For the text-containing cell, return its midpoint in [x, y] coordinate format. 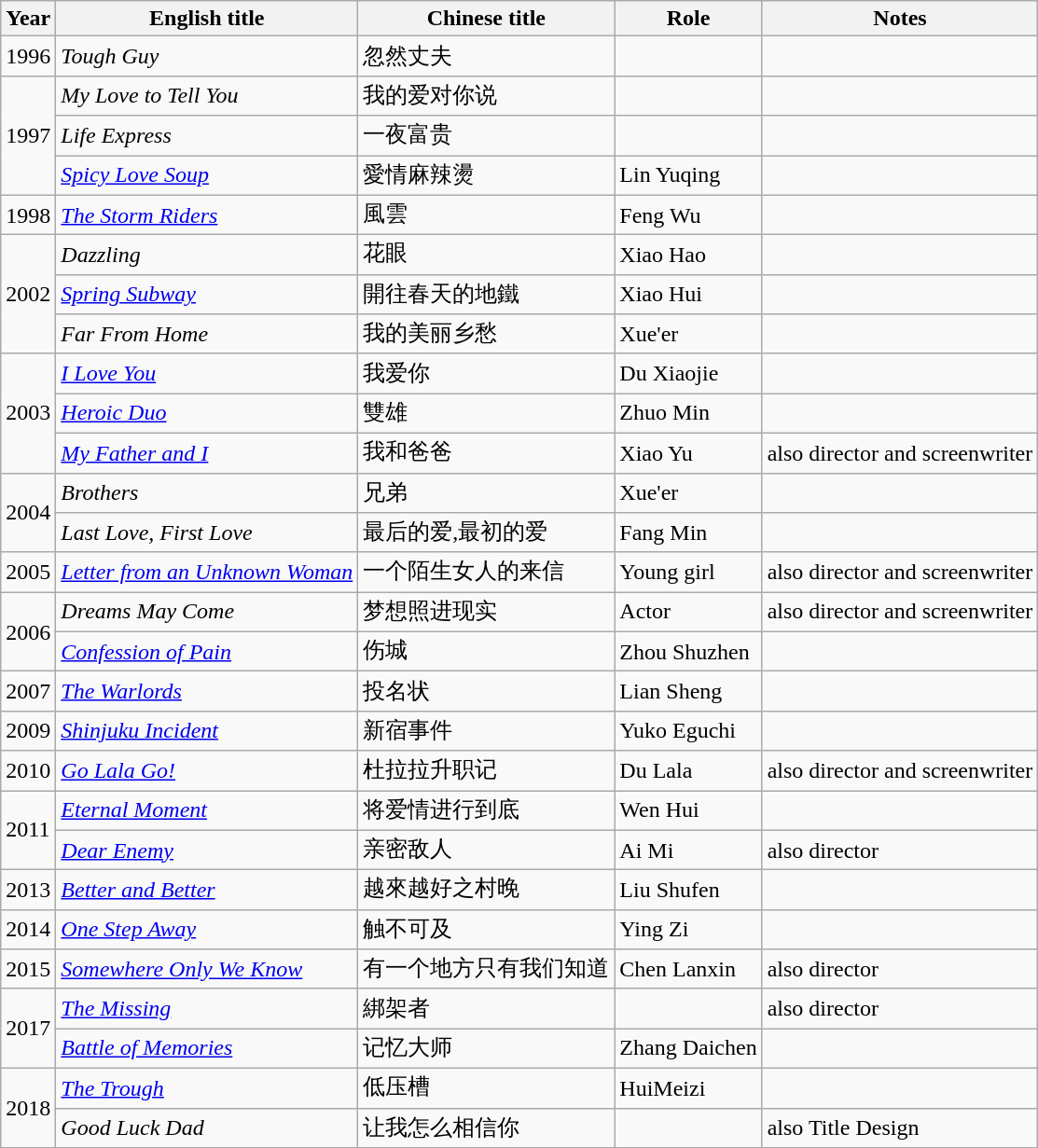
Last Love, First Love [207, 533]
2017 [28, 1028]
愛情麻辣燙 [487, 175]
Zhuo Min [688, 414]
Far From Home [207, 334]
Good Luck Dad [207, 1128]
1998 [28, 214]
我爱你 [487, 373]
Year [28, 19]
记忆大师 [487, 1048]
花眼 [487, 256]
Ying Zi [688, 929]
Confession of Pain [207, 651]
我的爱对你说 [487, 95]
Notes [900, 19]
Dazzling [207, 256]
最后的爱,最初的爱 [487, 533]
2009 [28, 731]
Lian Sheng [688, 692]
让我怎么相信你 [487, 1128]
投名状 [487, 692]
I Love You [207, 373]
我的美丽乡愁 [487, 334]
The Missing [207, 1009]
Chinese title [487, 19]
有一个地方只有我们知道 [487, 970]
亲密敌人 [487, 851]
我和爸爸 [487, 453]
梦想照进现实 [487, 612]
Du Xiaojie [688, 373]
雙雄 [487, 414]
Xiao Hao [688, 256]
2013 [28, 890]
Eternal Moment [207, 811]
2002 [28, 295]
Battle of Memories [207, 1048]
Xiao Hui [688, 295]
Actor [688, 612]
将爱情进行到底 [487, 811]
2010 [28, 770]
Go Lala Go! [207, 770]
The Storm Riders [207, 214]
2006 [28, 632]
一夜富贵 [487, 136]
Fang Min [688, 533]
2005 [28, 573]
Somewhere Only We Know [207, 970]
The Warlords [207, 692]
Dear Enemy [207, 851]
一个陌生女人的来信 [487, 573]
綁架者 [487, 1009]
Life Express [207, 136]
新宿事件 [487, 731]
Better and Better [207, 890]
Lin Yuqing [688, 175]
Du Lala [688, 770]
2007 [28, 692]
Heroic Duo [207, 414]
Brothers [207, 492]
Role [688, 19]
2003 [28, 413]
also Title Design [900, 1128]
Shinjuku Incident [207, 731]
Spicy Love Soup [207, 175]
My Love to Tell You [207, 95]
Feng Wu [688, 214]
兄弟 [487, 492]
開往春天的地鐵 [487, 295]
触不可及 [487, 929]
Liu Shufen [688, 890]
伤城 [487, 651]
2014 [28, 929]
Chen Lanxin [688, 970]
Young girl [688, 573]
Yuko Eguchi [688, 731]
HuiMeizi [688, 1087]
2004 [28, 513]
My Father and I [207, 453]
2015 [28, 970]
Xiao Yu [688, 453]
Zhou Shuzhen [688, 651]
1996 [28, 56]
Spring Subway [207, 295]
Dreams May Come [207, 612]
Wen Hui [688, 811]
越來越好之村晚 [487, 890]
2018 [28, 1108]
低压槽 [487, 1087]
One Step Away [207, 929]
Letter from an Unknown Woman [207, 573]
杜拉拉升职记 [487, 770]
忽然丈夫 [487, 56]
Tough Guy [207, 56]
2011 [28, 830]
1997 [28, 135]
English title [207, 19]
風雲 [487, 214]
The Trough [207, 1087]
Ai Mi [688, 851]
Zhang Daichen [688, 1048]
